Return [x, y] of the center of cell containing provided text 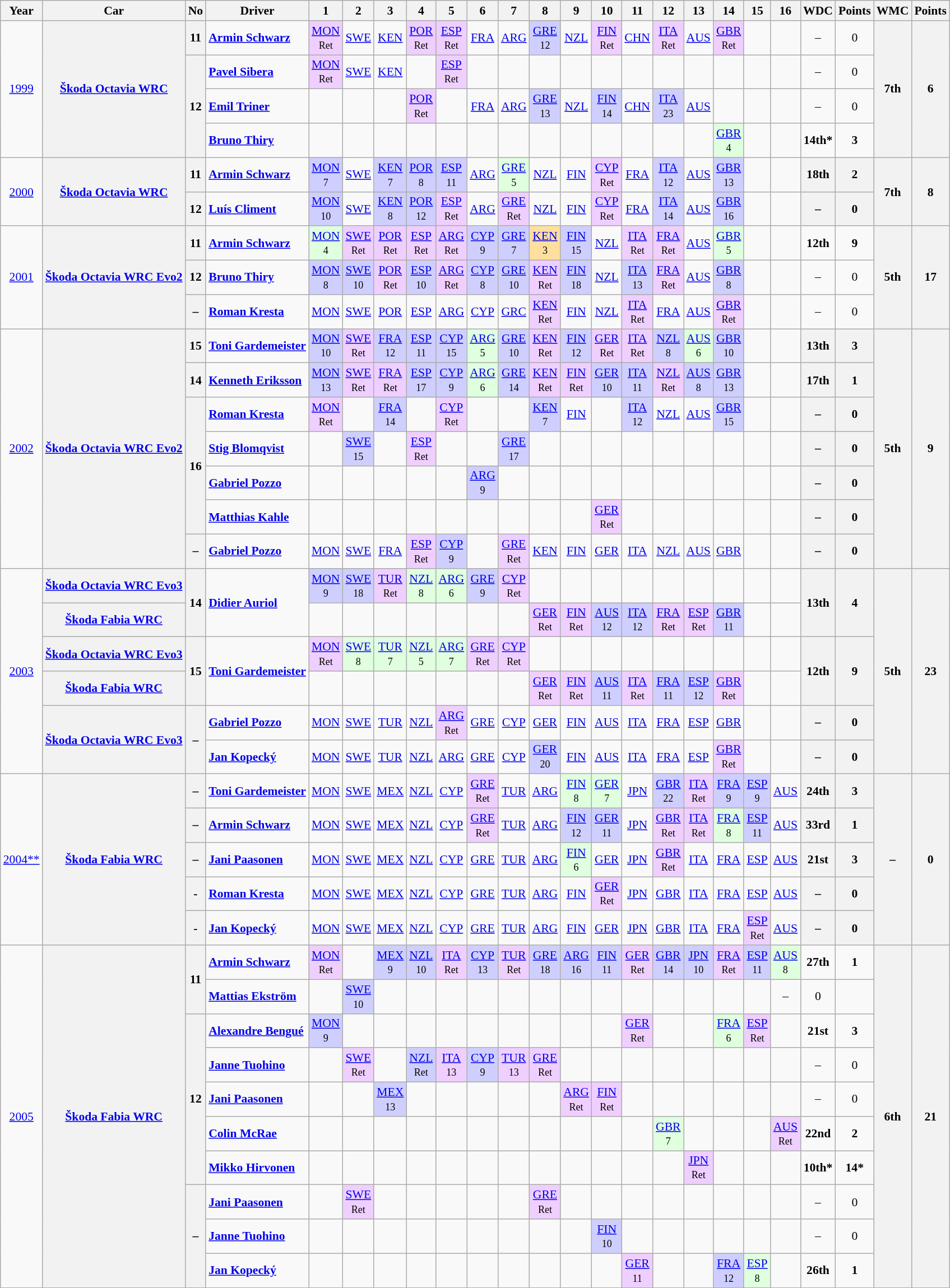
GER10 [606, 380]
GRE17 [514, 448]
GRC [514, 311]
FIN10 [606, 1236]
AUSRet [786, 1134]
WMC [893, 11]
SWE8 [358, 654]
TUR7 [390, 654]
GBR15 [729, 415]
6th [893, 1116]
Luís Climent [257, 208]
GBR22 [668, 791]
FRA8 [729, 826]
Car [114, 11]
GBR16 [729, 208]
Kenneth Eriksson [257, 380]
MON8 [326, 278]
POR8 [421, 175]
AUS12 [606, 620]
FIN18 [576, 278]
Pavel Sibera [257, 72]
10th* [818, 1168]
2001 [21, 278]
FIN15 [576, 243]
JPNRet [698, 1168]
GRE12 [545, 38]
GRE13 [545, 106]
No [196, 11]
ITA23 [668, 106]
KEN3 [545, 243]
SWE15 [358, 448]
GBR7 [668, 1134]
MEX13 [390, 1099]
FRA11 [668, 688]
24th [818, 791]
21 [930, 1116]
ITA11 [637, 380]
POR [390, 311]
2003 [21, 671]
Stig Blomqvist [257, 448]
ARG16 [576, 962]
GRE18 [545, 962]
GBR5 [729, 243]
13 [698, 11]
FRA9 [729, 791]
23 [930, 671]
MON7 [326, 175]
Matthias Kahle [257, 518]
ESP12 [698, 688]
GRE9 [483, 586]
5 [451, 11]
FIN6 [576, 859]
NZL10 [421, 962]
CYP8 [483, 278]
33rd [818, 826]
AUS6 [698, 346]
GBR4 [729, 140]
2002 [21, 449]
2000 [21, 192]
17th [818, 380]
Alexandre Bengué [257, 1031]
POR12 [421, 208]
18th [818, 175]
Mattias Ekström [257, 996]
GER7 [606, 791]
KEN8 [390, 208]
14* [855, 1168]
TUR13 [514, 1066]
27th [818, 962]
Driver [257, 11]
2004** [21, 860]
ESP8 [757, 1271]
ITA14 [668, 208]
GRE5 [514, 175]
ESP10 [421, 278]
Mikko Hirvonen [257, 1168]
ARG9 [483, 483]
2005 [21, 1116]
22nd [818, 1134]
FRA6 [729, 1031]
GBR11 [729, 620]
ESP9 [757, 791]
Didier Auriol [257, 603]
GER20 [545, 756]
NZL5 [421, 654]
FIN11 [606, 962]
FIN8 [576, 791]
WDC [818, 11]
Year [21, 11]
GRE7 [514, 243]
Colin McRae [257, 1134]
AUS11 [606, 688]
SWE18 [358, 586]
MEX9 [390, 962]
MON4 [326, 243]
FRA14 [390, 415]
GBR8 [729, 278]
CYP15 [451, 346]
14th* [818, 140]
1999 [21, 89]
10 [606, 11]
ARG7 [451, 654]
ESP17 [421, 380]
JPN10 [698, 962]
17 [930, 278]
7 [514, 11]
Emil Triner [257, 106]
FIN14 [606, 106]
GRE14 [514, 380]
ARG5 [483, 346]
GBR14 [668, 962]
26th [818, 1271]
MON13 [326, 380]
CYP13 [483, 962]
GBR10 [729, 346]
